Extract the (X, Y) coordinate from the center of the cell holding the provided text.  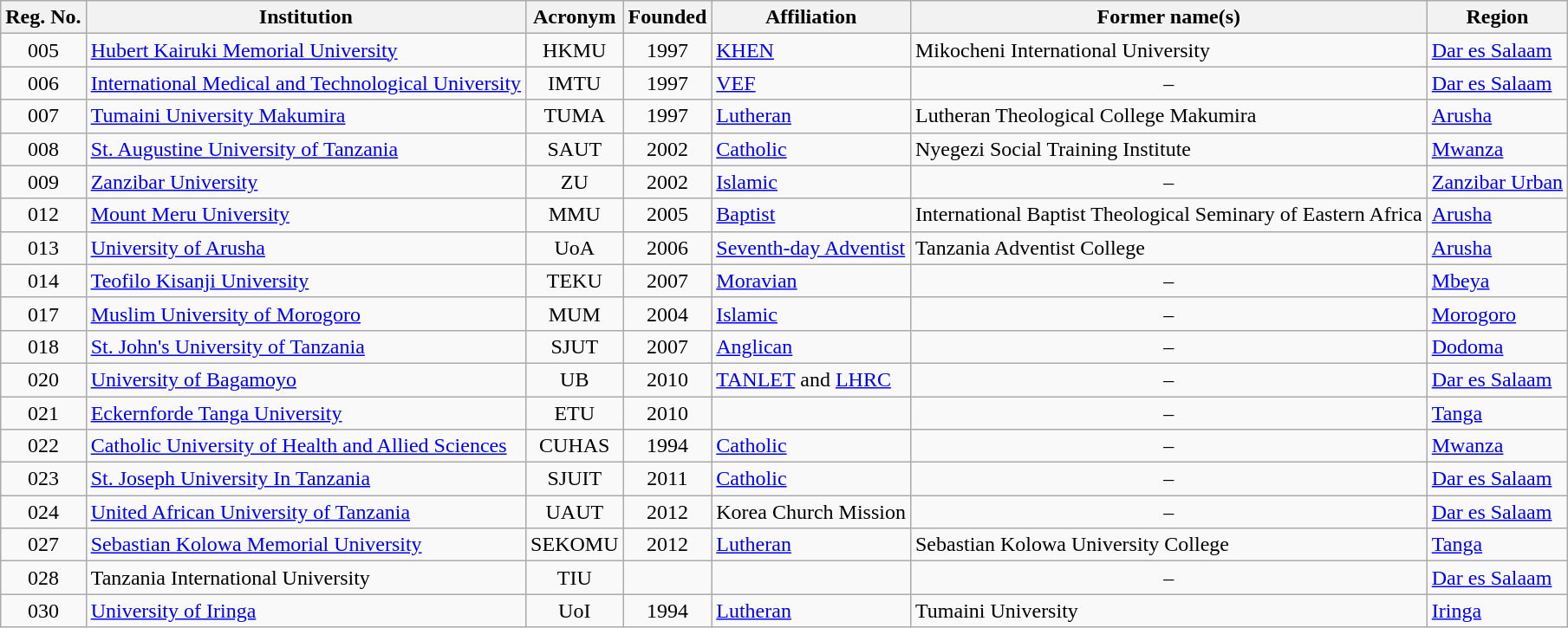
International Medical and Technological University (305, 83)
St. John's University of Tanzania (305, 346)
Catholic University of Health and Allied Sciences (305, 446)
United African University of Tanzania (305, 512)
ETU (575, 413)
Teofilo Kisanji University (305, 281)
UoA (575, 248)
CUHAS (575, 446)
UAUT (575, 512)
Tanzania International University (305, 578)
Eckernforde Tanga University (305, 413)
2004 (667, 314)
VEF (811, 83)
Sebastian Kolowa Memorial University (305, 545)
Affiliation (811, 17)
SEKOMU (575, 545)
UB (575, 379)
Muslim University of Morogoro (305, 314)
Dodoma (1497, 346)
018 (43, 346)
Nyegezi Social Training Institute (1168, 149)
HKMU (575, 50)
005 (43, 50)
MUM (575, 314)
Mount Meru University (305, 215)
Acronym (575, 17)
Zanzibar University (305, 182)
Institution (305, 17)
IMTU (575, 83)
Former name(s) (1168, 17)
Sebastian Kolowa University College (1168, 545)
MMU (575, 215)
TEKU (575, 281)
Morogoro (1497, 314)
Mikocheni International University (1168, 50)
ZU (575, 182)
TANLET and LHRC (811, 379)
TIU (575, 578)
028 (43, 578)
Tumaini University Makumira (305, 116)
2011 (667, 479)
006 (43, 83)
St. Augustine University of Tanzania (305, 149)
SAUT (575, 149)
UoI (575, 611)
KHEN (811, 50)
University of Iringa (305, 611)
021 (43, 413)
012 (43, 215)
Region (1497, 17)
Hubert Kairuki Memorial University (305, 50)
013 (43, 248)
SJUT (575, 346)
Lutheran Theological College Makumira (1168, 116)
TUMA (575, 116)
007 (43, 116)
2005 (667, 215)
Zanzibar Urban (1497, 182)
2006 (667, 248)
Iringa (1497, 611)
Tanzania Adventist College (1168, 248)
008 (43, 149)
Mbeya (1497, 281)
St. Joseph University In Tanzania (305, 479)
University of Bagamoyo (305, 379)
024 (43, 512)
020 (43, 379)
Baptist (811, 215)
Reg. No. (43, 17)
Anglican (811, 346)
Korea Church Mission (811, 512)
Founded (667, 17)
University of Arusha (305, 248)
International Baptist Theological Seminary of Eastern Africa (1168, 215)
017 (43, 314)
014 (43, 281)
SJUIT (575, 479)
Moravian (811, 281)
Tumaini University (1168, 611)
Seventh-day Adventist (811, 248)
030 (43, 611)
022 (43, 446)
009 (43, 182)
027 (43, 545)
023 (43, 479)
